For the text-containing cell, return its midpoint in [X, Y] coordinate format. 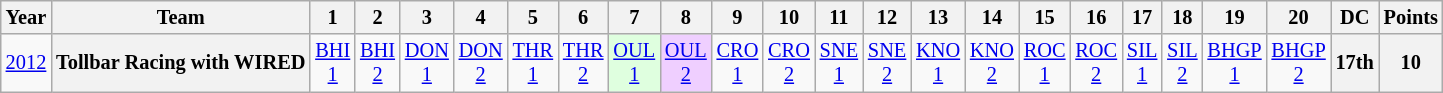
17 [1142, 17]
20 [1299, 17]
KNO2 [992, 63]
Points [1411, 17]
3 [427, 17]
14 [992, 17]
4 [481, 17]
OUL2 [686, 63]
SIL2 [1182, 63]
Team [180, 17]
2 [378, 17]
Tollbar Racing with WIRED [180, 63]
11 [839, 17]
7 [634, 17]
CRO1 [738, 63]
ROC1 [1045, 63]
DC [1355, 17]
THR2 [583, 63]
13 [938, 17]
DON2 [481, 63]
16 [1096, 17]
5 [533, 17]
6 [583, 17]
SNE2 [887, 63]
BHGP2 [1299, 63]
SNE1 [839, 63]
ROC2 [1096, 63]
BHI2 [378, 63]
THR1 [533, 63]
8 [686, 17]
1 [332, 17]
17th [1355, 63]
9 [738, 17]
SIL1 [1142, 63]
2012 [26, 63]
OUL1 [634, 63]
12 [887, 17]
BHI1 [332, 63]
18 [1182, 17]
DON1 [427, 63]
BHGP1 [1234, 63]
Year [26, 17]
19 [1234, 17]
CRO2 [789, 63]
15 [1045, 17]
KNO1 [938, 63]
